Locate the cell with the specified text and output its (x, y) center coordinate. 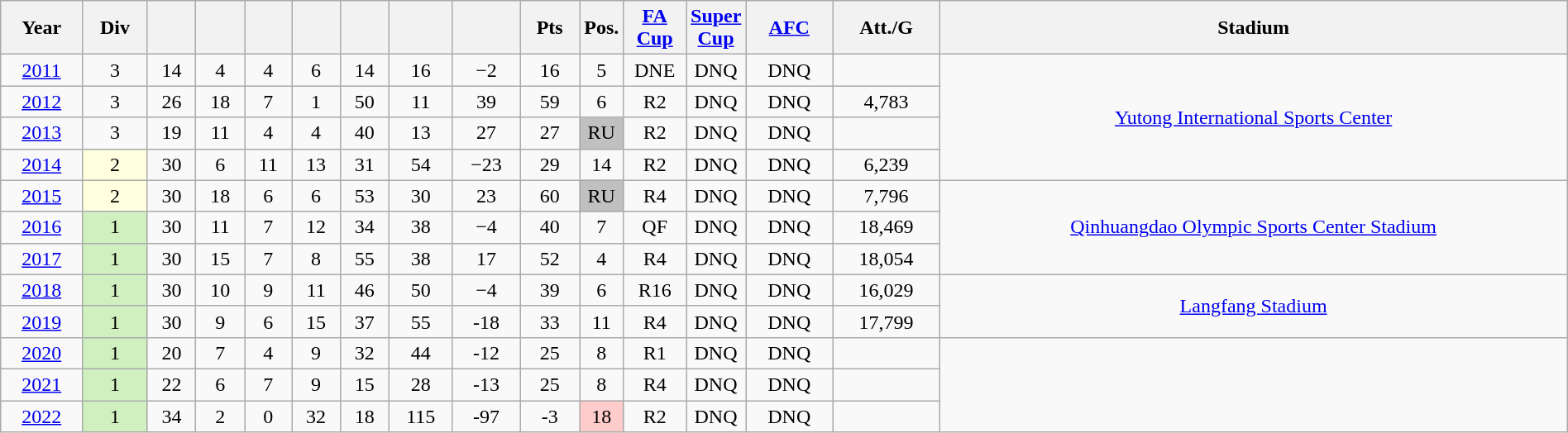
54 (420, 164)
16,029 (887, 290)
R16 (655, 290)
23 (486, 196)
2017 (41, 259)
R1 (655, 353)
Att./G (887, 28)
2022 (41, 416)
-12 (486, 353)
-97 (486, 416)
4,783 (887, 102)
17,799 (887, 321)
19 (172, 133)
0 (268, 416)
Yutong International Sports Center (1254, 117)
2016 (41, 227)
-18 (486, 321)
18,054 (887, 259)
Super Cup (716, 28)
FA Cup (655, 28)
−23 (486, 164)
2012 (41, 102)
2013 (41, 133)
DNE (655, 70)
28 (420, 384)
2015 (41, 196)
2021 (41, 384)
-13 (486, 384)
46 (364, 290)
2018 (41, 290)
5 (602, 70)
Pts (550, 28)
22 (172, 384)
52 (550, 259)
QF (655, 227)
Stadium (1254, 28)
33 (550, 321)
115 (420, 416)
-3 (550, 416)
10 (220, 290)
31 (364, 164)
2020 (41, 353)
Qinhuangdao Olympic Sports Center Stadium (1254, 227)
2014 (41, 164)
53 (364, 196)
6,239 (887, 164)
60 (550, 196)
18,469 (887, 227)
44 (420, 353)
7,796 (887, 196)
59 (550, 102)
17 (486, 259)
−2 (486, 70)
Div (116, 28)
29 (550, 164)
AFC (790, 28)
Pos. (602, 28)
26 (172, 102)
2019 (41, 321)
Year (41, 28)
Langfang Stadium (1254, 306)
12 (316, 227)
37 (364, 321)
20 (172, 353)
2011 (41, 70)
